Determine the (X, Y) coordinate at the center of the cell enclosing the given text.  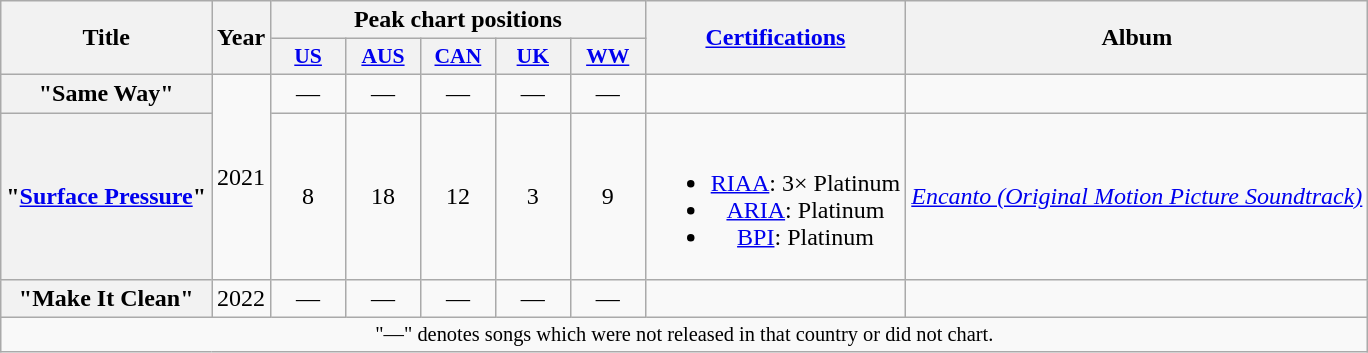
UK (532, 57)
12 (458, 196)
US (308, 57)
"Surface Pressure" (106, 196)
WW (608, 57)
Album (1137, 38)
Peak chart positions (458, 20)
Certifications (776, 38)
Year (242, 38)
"Make It Clean" (106, 299)
AUS (384, 57)
"Same Way" (106, 93)
Encanto (Original Motion Picture Soundtrack) (1137, 196)
Title (106, 38)
"—" denotes songs which were not released in that country or did not chart. (684, 335)
9 (608, 196)
3 (532, 196)
8 (308, 196)
RIAA: 3× PlatinumARIA: PlatinumBPI: Platinum (776, 196)
18 (384, 196)
2021 (242, 176)
CAN (458, 57)
2022 (242, 299)
